Scan for the cell matching the given text and deliver its [X, Y] coordinate at center. 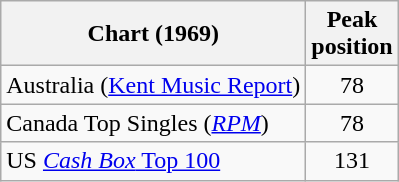
US Cash Box Top 100 [154, 161]
Canada Top Singles (RPM) [154, 123]
Peakposition [352, 34]
Australia (Kent Music Report) [154, 85]
Chart (1969) [154, 34]
131 [352, 161]
